Identify which cell holds the provided text, then report its [x, y] central coordinate. 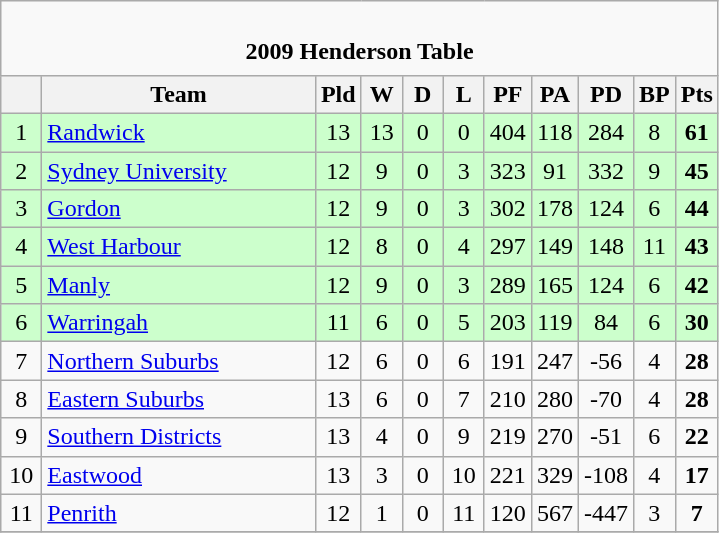
148 [606, 247]
270 [554, 437]
178 [554, 209]
329 [554, 475]
210 [508, 399]
191 [508, 361]
284 [606, 132]
165 [554, 285]
221 [508, 475]
W [382, 94]
PA [554, 94]
Southern Districts [179, 437]
-51 [606, 437]
323 [508, 171]
332 [606, 171]
Pts [696, 94]
17 [696, 475]
302 [508, 209]
280 [554, 399]
118 [554, 132]
120 [508, 513]
404 [508, 132]
297 [508, 247]
22 [696, 437]
Manly [179, 285]
Team [179, 94]
44 [696, 209]
45 [696, 171]
Eastern Suburbs [179, 399]
Randwick [179, 132]
61 [696, 132]
219 [508, 437]
-70 [606, 399]
PD [606, 94]
289 [508, 285]
43 [696, 247]
149 [554, 247]
119 [554, 323]
West Harbour [179, 247]
2 [22, 171]
-108 [606, 475]
247 [554, 361]
42 [696, 285]
D [422, 94]
30 [696, 323]
Northern Suburbs [179, 361]
Gordon [179, 209]
Pld [338, 94]
BP [654, 94]
Warringah [179, 323]
567 [554, 513]
-447 [606, 513]
Sydney University [179, 171]
Eastwood [179, 475]
84 [606, 323]
-56 [606, 361]
91 [554, 171]
203 [508, 323]
Penrith [179, 513]
L [464, 94]
PF [508, 94]
